Provide the (x, y) coordinate of the cell's center where the given text is located.  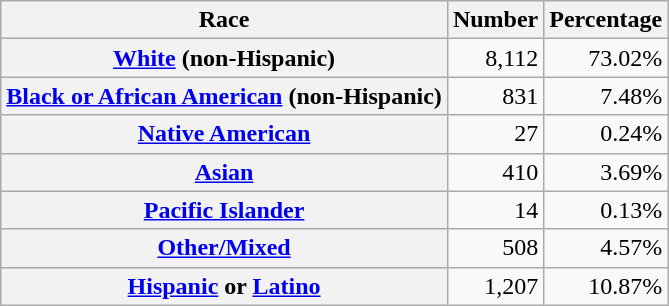
831 (495, 96)
Race (224, 20)
Percentage (606, 20)
Black or African American (non-Hispanic) (224, 96)
0.13% (606, 210)
14 (495, 210)
4.57% (606, 248)
1,207 (495, 286)
73.02% (606, 58)
Hispanic or Latino (224, 286)
8,112 (495, 58)
White (non-Hispanic) (224, 58)
3.69% (606, 172)
27 (495, 134)
10.87% (606, 286)
Other/Mixed (224, 248)
410 (495, 172)
7.48% (606, 96)
Pacific Islander (224, 210)
508 (495, 248)
Asian (224, 172)
Native American (224, 134)
Number (495, 20)
0.24% (606, 134)
